Capture the cell that displays the provided text and extract its [X, Y] central coordinate. 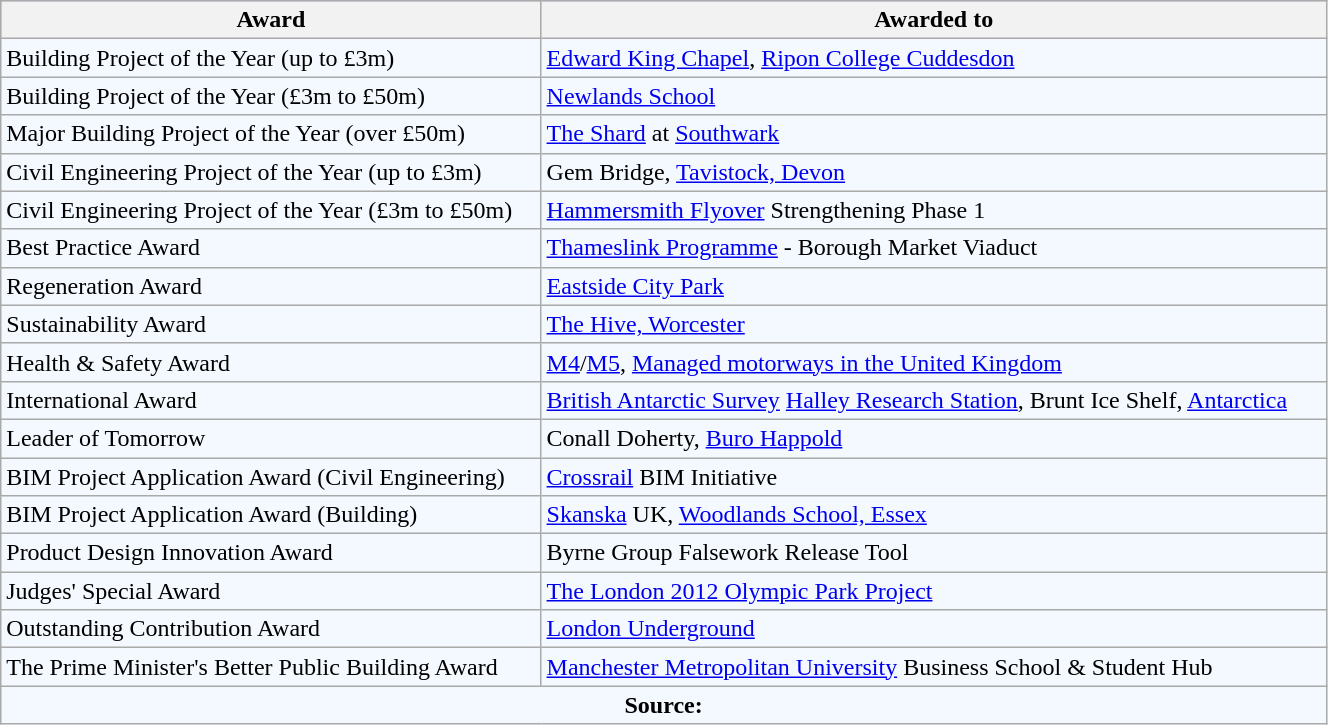
Manchester Metropolitan University Business School & Student Hub [934, 667]
The Shard at Southwark [934, 134]
M4/M5, Managed motorways in the United Kingdom [934, 362]
BIM Project Application Award (Civil Engineering) [271, 477]
Skanska UK, Woodlands School, Essex [934, 515]
Awarded to [934, 20]
Newlands School [934, 96]
Gem Bridge, Tavistock, Devon [934, 172]
Regeneration Award [271, 286]
Award [271, 20]
Building Project of the Year (£3m to £50m) [271, 96]
Best Practice Award [271, 248]
Hammersmith Flyover Strengthening Phase 1 [934, 210]
Building Project of the Year (up to £3m) [271, 58]
Civil Engineering Project of the Year (up to £3m) [271, 172]
British Antarctic Survey Halley Research Station, Brunt Ice Shelf, Antarctica [934, 400]
The Hive, Worcester [934, 324]
The London 2012 Olympic Park Project [934, 591]
Leader of Tomorrow [271, 438]
Thameslink Programme - Borough Market Viaduct [934, 248]
Product Design Innovation Award [271, 553]
Edward King Chapel, Ripon College Cuddesdon [934, 58]
Civil Engineering Project of the Year (£3m to £50m) [271, 210]
London Underground [934, 629]
Judges' Special Award [271, 591]
Outstanding Contribution Award [271, 629]
Health & Safety Award [271, 362]
International Award [271, 400]
The Prime Minister's Better Public Building Award [271, 667]
Crossrail BIM Initiative [934, 477]
Eastside City Park [934, 286]
Source: [664, 705]
Major Building Project of the Year (over £50m) [271, 134]
BIM Project Application Award (Building) [271, 515]
Conall Doherty, Buro Happold [934, 438]
Sustainability Award [271, 324]
Byrne Group Falsework Release Tool [934, 553]
